Return the [x, y] coordinate for the center point of the cell that contains the specified text.  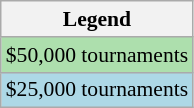
$25,000 tournaments [97, 90]
Legend [97, 19]
$50,000 tournaments [97, 55]
